Extract the [X, Y] coordinate from the center of the cell holding the provided text.  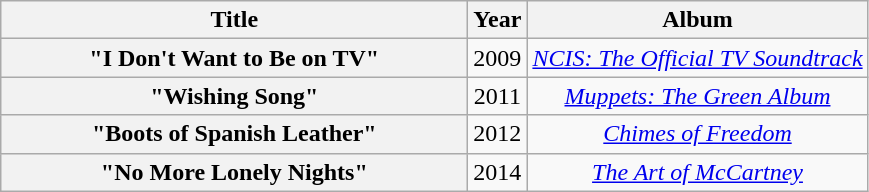
2014 [498, 172]
Year [498, 20]
2009 [498, 58]
Chimes of Freedom [698, 134]
"I Don't Want to Be on TV" [234, 58]
Title [234, 20]
Album [698, 20]
"No More Lonely Nights" [234, 172]
"Wishing Song" [234, 96]
NCIS: The Official TV Soundtrack [698, 58]
"Boots of Spanish Leather" [234, 134]
2011 [498, 96]
2012 [498, 134]
Muppets: The Green Album [698, 96]
The Art of McCartney [698, 172]
